Capture the cell that displays the provided text and extract its (X, Y) central coordinate. 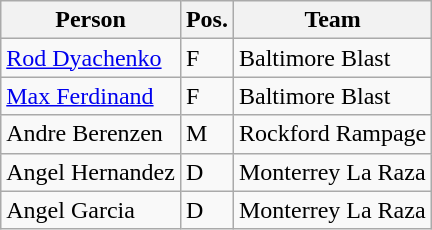
Pos. (206, 20)
Angel Garcia (91, 210)
M (206, 134)
Andre Berenzen (91, 134)
Person (91, 20)
Team (332, 20)
Rockford Rampage (332, 134)
Angel Hernandez (91, 172)
Max Ferdinand (91, 96)
Rod Dyachenko (91, 58)
